For the text-containing cell, return its midpoint in (X, Y) coordinate format. 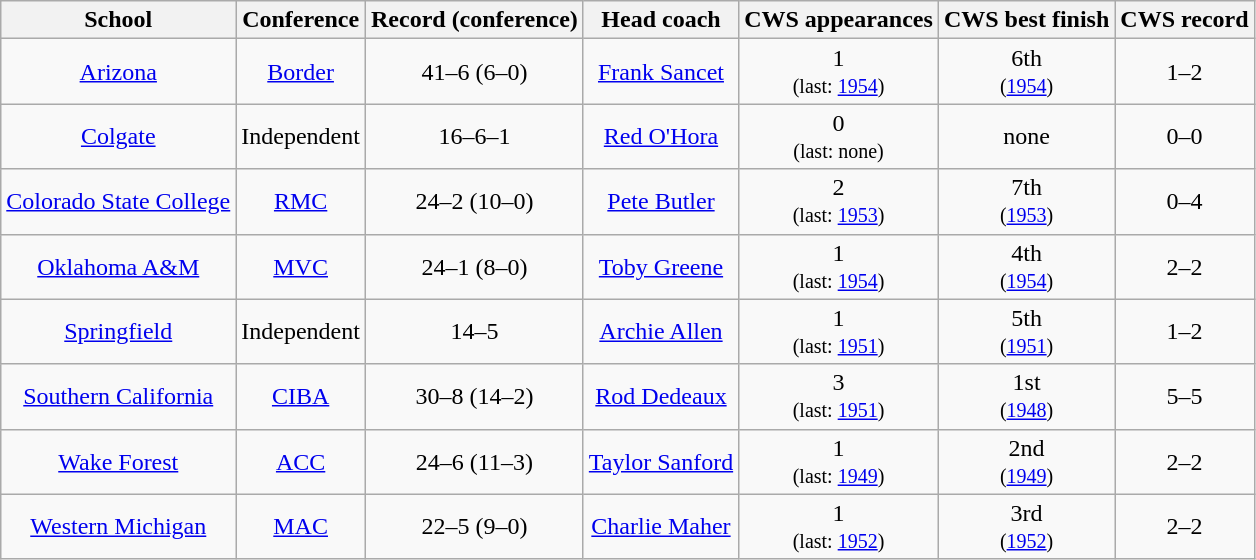
Springfield (118, 332)
3rd(1952) (1026, 526)
Colgate (118, 136)
Red O'Hora (660, 136)
ACC (301, 462)
6th(1954) (1026, 72)
School (118, 20)
0–4 (1184, 202)
Southern California (118, 396)
Pete Butler (660, 202)
Record (conference) (474, 20)
Colorado State College (118, 202)
1st(1948) (1026, 396)
24–1 (8–0) (474, 266)
0–0 (1184, 136)
Border (301, 72)
RMC (301, 202)
Rod Dedeaux (660, 396)
4th(1954) (1026, 266)
Taylor Sanford (660, 462)
5–5 (1184, 396)
7th(1953) (1026, 202)
5th(1951) (1026, 332)
Charlie Maher (660, 526)
Western Michigan (118, 526)
2nd(1949) (1026, 462)
14–5 (474, 332)
MVC (301, 266)
Frank Sancet (660, 72)
CIBA (301, 396)
16–6–1 (474, 136)
CWS appearances (839, 20)
2(last: 1953) (839, 202)
Conference (301, 20)
3(last: 1951) (839, 396)
CWS best finish (1026, 20)
1(last: 1952) (839, 526)
Head coach (660, 20)
30–8 (14–2) (474, 396)
0(last: none) (839, 136)
Archie Allen (660, 332)
none (1026, 136)
Oklahoma A&M (118, 266)
41–6 (6–0) (474, 72)
MAC (301, 526)
CWS record (1184, 20)
1(last: 1949) (839, 462)
22–5 (9–0) (474, 526)
Toby Greene (660, 266)
Wake Forest (118, 462)
Arizona (118, 72)
1(last: 1951) (839, 332)
24–2 (10–0) (474, 202)
24–6 (11–3) (474, 462)
